Find where the given text appears and provide that cell's center as [x, y] coordinate. 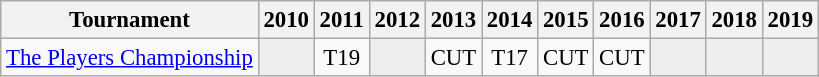
2019 [790, 20]
2012 [397, 20]
2016 [622, 20]
2015 [566, 20]
T19 [342, 58]
2013 [453, 20]
2011 [342, 20]
2010 [286, 20]
Tournament [130, 20]
2017 [678, 20]
T17 [510, 58]
The Players Championship [130, 58]
2014 [510, 20]
2018 [734, 20]
